From the cell containing the given text, extract its center point as (X, Y) coordinate. 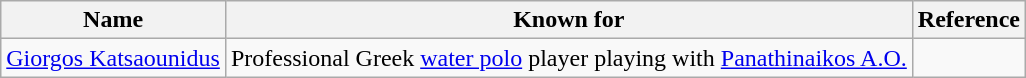
Known for (568, 20)
Name (114, 20)
Reference (968, 20)
Giorgos Katsaounidus (114, 58)
Professional Greek water polo player playing with Panathinaikos A.O. (568, 58)
